Return (X, Y) of the center of cell containing provided text 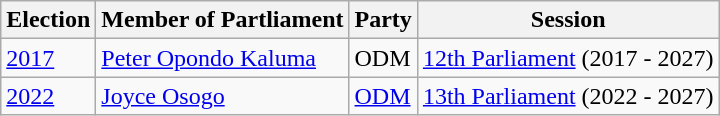
2022 (48, 96)
Election (48, 20)
13th Parliament (2022 - 2027) (568, 96)
Joyce Osogo (222, 96)
Party (383, 20)
2017 (48, 58)
Member of Partliament (222, 20)
12th Parliament (2017 - 2027) (568, 58)
Session (568, 20)
Peter Opondo Kaluma (222, 58)
